Scan for the cell matching the given text and deliver its [x, y] coordinate at center. 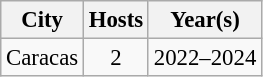
City [42, 20]
2 [116, 58]
Hosts [116, 20]
2022–2024 [204, 58]
Caracas [42, 58]
Year(s) [204, 20]
